From the cell containing the given text, extract its center point as (X, Y) coordinate. 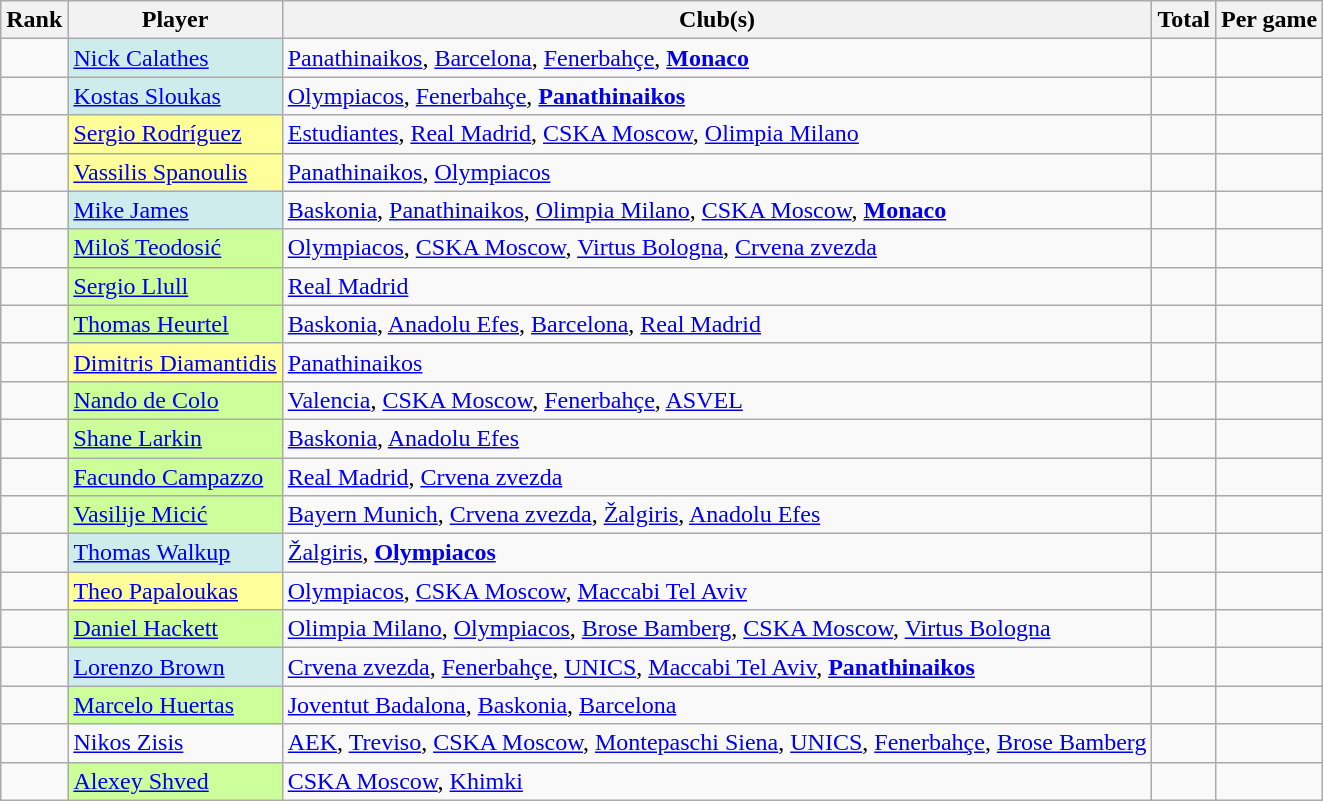
Panathinaikos (717, 362)
Sergio Llull (175, 286)
Player (175, 20)
Baskonia, Anadolu Efes (717, 438)
Facundo Campazzo (175, 477)
Joventut Badalona, Baskonia, Barcelona (717, 705)
Per game (1268, 20)
CSKA Moscow, Khimki (717, 781)
Miloš Teodosić (175, 248)
Daniel Hackett (175, 629)
Baskonia, Panathinaikos, Olimpia Milano, CSKA Moscow, Monaco (717, 210)
Club(s) (717, 20)
Olympiacos, CSKA Moscow, Maccabi Tel Aviv (717, 591)
Panathinaikos, Barcelona, Fenerbahçe, Monaco (717, 58)
Dimitris Diamantidis (175, 362)
Shane Larkin (175, 438)
Olympiacos, Fenerbahçe, Panathinaikos (717, 96)
Olympiacos, CSKA Moscow, Virtus Bologna, Crvena zvezda (717, 248)
Olimpia Milano, Olympiacos, Brose Bamberg, CSKA Moscow, Virtus Bologna (717, 629)
Sergio Rodríguez (175, 134)
Panathinaikos, Olympiacos (717, 172)
Rank (34, 20)
Alexey Shved (175, 781)
Vassilis Spanoulis (175, 172)
AEK, Treviso, CSKA Moscow, Montepaschi Siena, UNICS, Fenerbahçe, Brose Bamberg (717, 743)
Mike James (175, 210)
Nando de Colo (175, 400)
Vasilije Micić (175, 515)
Nick Calathes (175, 58)
Žalgiris, Olympiacos (717, 553)
Bayern Munich, Crvena zvezda, Žalgiris, Anadolu Efes (717, 515)
Estudiantes, Real Madrid, CSKA Moscow, Olimpia Milano (717, 134)
Kostas Sloukas (175, 96)
Thomas Walkup (175, 553)
Lorenzo Brown (175, 667)
Theo Papaloukas (175, 591)
Real Madrid, Crvena zvezda (717, 477)
Total (1184, 20)
Crvena zvezda, Fenerbahçe, UNICS, Maccabi Tel Aviv, Panathinaikos (717, 667)
Real Madrid (717, 286)
Thomas Heurtel (175, 324)
Baskonia, Anadolu Efes, Barcelona, Real Madrid (717, 324)
Valencia, CSKA Moscow, Fenerbahçe, ASVEL (717, 400)
Marcelo Huertas (175, 705)
Nikos Zisis (175, 743)
